Provide the [x, y] coordinate of the cell's center where the given text is located.  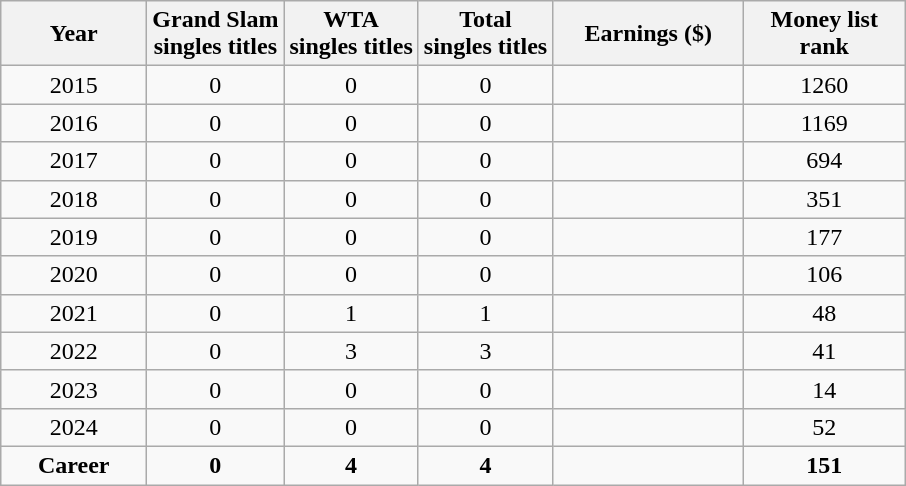
2022 [74, 351]
Totalsingles titles [485, 34]
2015 [74, 85]
2019 [74, 237]
2024 [74, 427]
Career [74, 465]
Money list rank [824, 34]
2020 [74, 275]
2016 [74, 123]
14 [824, 389]
52 [824, 427]
48 [824, 313]
151 [824, 465]
Earnings ($) [648, 34]
Grand Slamsingles titles [216, 34]
2023 [74, 389]
351 [824, 199]
694 [824, 161]
1169 [824, 123]
177 [824, 237]
Year [74, 34]
2018 [74, 199]
41 [824, 351]
2017 [74, 161]
WTA singles titles [351, 34]
1260 [824, 85]
2021 [74, 313]
106 [824, 275]
